Scan for the cell matching the given text and deliver its [X, Y] coordinate at center. 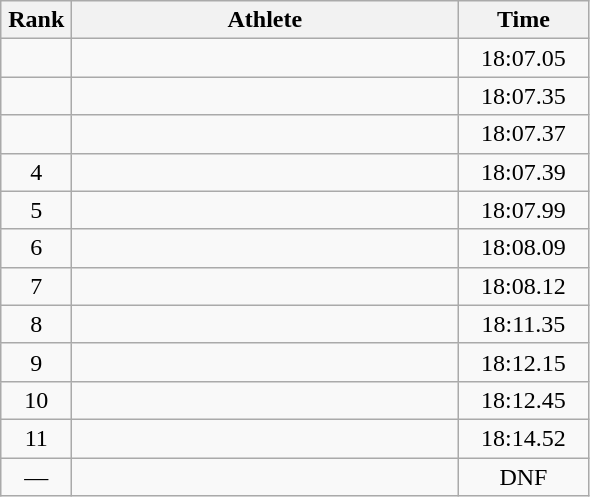
11 [36, 438]
DNF [524, 477]
18:07.35 [524, 96]
Rank [36, 20]
18:07.39 [524, 172]
18:08.09 [524, 248]
18:07.37 [524, 134]
18:07.99 [524, 210]
5 [36, 210]
18:12.15 [524, 362]
7 [36, 286]
18:11.35 [524, 324]
— [36, 477]
18:08.12 [524, 286]
4 [36, 172]
18:07.05 [524, 58]
6 [36, 248]
8 [36, 324]
9 [36, 362]
Time [524, 20]
10 [36, 400]
Athlete [265, 20]
18:12.45 [524, 400]
18:14.52 [524, 438]
